For the text-containing cell, return its midpoint in (x, y) coordinate format. 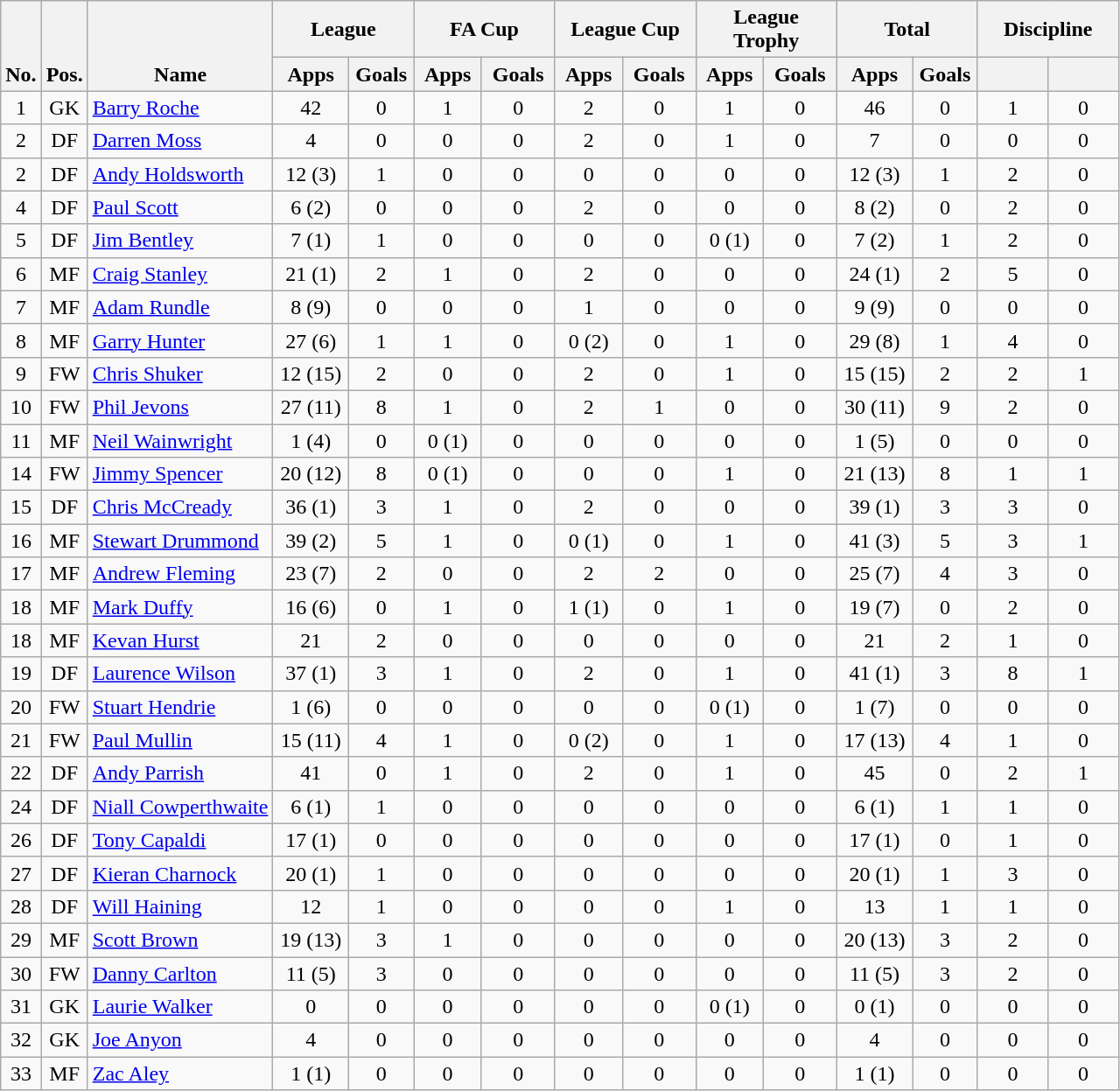
Craig Stanley (180, 274)
19 (21, 674)
Zac Aley (180, 1074)
23 (7) (311, 574)
Stewart Drummond (180, 541)
27 (6) (311, 340)
26 (21, 840)
31 (21, 1007)
32 (21, 1040)
No. (21, 45)
39 (2) (311, 541)
30 (11) (875, 407)
24 (21, 807)
Jimmy Spencer (180, 474)
Scott Brown (180, 940)
Barry Roche (180, 108)
1 (5) (875, 440)
20 (12) (311, 474)
Chris McCready (180, 507)
12 (311, 906)
Total (906, 30)
9 (9) (875, 307)
45 (875, 773)
19 (13) (311, 940)
42 (311, 108)
Tony Capaldi (180, 840)
29 (21, 940)
Discipline (1048, 30)
Pos. (65, 45)
27 (11) (311, 407)
Laurence Wilson (180, 674)
29 (8) (875, 340)
Andy Parrish (180, 773)
41 (1) (875, 674)
14 (21, 474)
27 (21, 873)
16 (6) (311, 607)
Andy Holdsworth (180, 174)
Niall Cowperthwaite (180, 807)
8 (2) (875, 207)
Jim Bentley (180, 241)
1 (7) (875, 707)
28 (21, 906)
36 (1) (311, 507)
15 (15) (875, 374)
Garry Hunter (180, 340)
20 (13) (875, 940)
12 (15) (311, 374)
30 (21, 974)
17 (21, 574)
41 (3) (875, 541)
15 (11) (311, 740)
10 (21, 407)
Laurie Walker (180, 1007)
1 (6) (311, 707)
21 (1) (311, 274)
Name (180, 45)
46 (875, 108)
Kevan Hurst (180, 640)
Kieran Charnock (180, 873)
39 (1) (875, 507)
Stuart Hendrie (180, 707)
Joe Anyon (180, 1040)
13 (875, 906)
FA Cup (485, 30)
11 (21, 440)
33 (21, 1074)
Chris Shuker (180, 374)
19 (7) (875, 607)
League Trophy (766, 30)
Mark Duffy (180, 607)
8 (9) (311, 307)
22 (21, 773)
1 (4) (311, 440)
Neil Wainwright (180, 440)
Adam Rundle (180, 307)
15 (21, 507)
League Cup (625, 30)
Will Haining (180, 906)
16 (21, 541)
7 (1) (311, 241)
Darren Moss (180, 141)
Andrew Fleming (180, 574)
25 (7) (875, 574)
League (343, 30)
6 (21, 274)
Paul Mullin (180, 740)
37 (1) (311, 674)
7 (2) (875, 241)
20 (21, 707)
6 (2) (311, 207)
Phil Jevons (180, 407)
Danny Carlton (180, 974)
21 (13) (875, 474)
24 (1) (875, 274)
17 (13) (875, 740)
41 (311, 773)
Paul Scott (180, 207)
